Return (X, Y) of the center of cell containing provided text 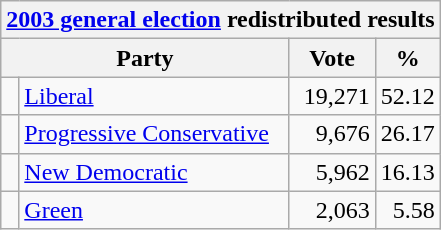
2003 general election redistributed results (220, 20)
New Democratic (154, 172)
Green (154, 210)
2,063 (332, 210)
Party (145, 58)
19,271 (332, 96)
9,676 (332, 134)
52.12 (408, 96)
Liberal (154, 96)
5,962 (332, 172)
5.58 (408, 210)
Progressive Conservative (154, 134)
Vote (332, 58)
% (408, 58)
26.17 (408, 134)
16.13 (408, 172)
